For the text-containing cell, return its midpoint in (X, Y) coordinate format. 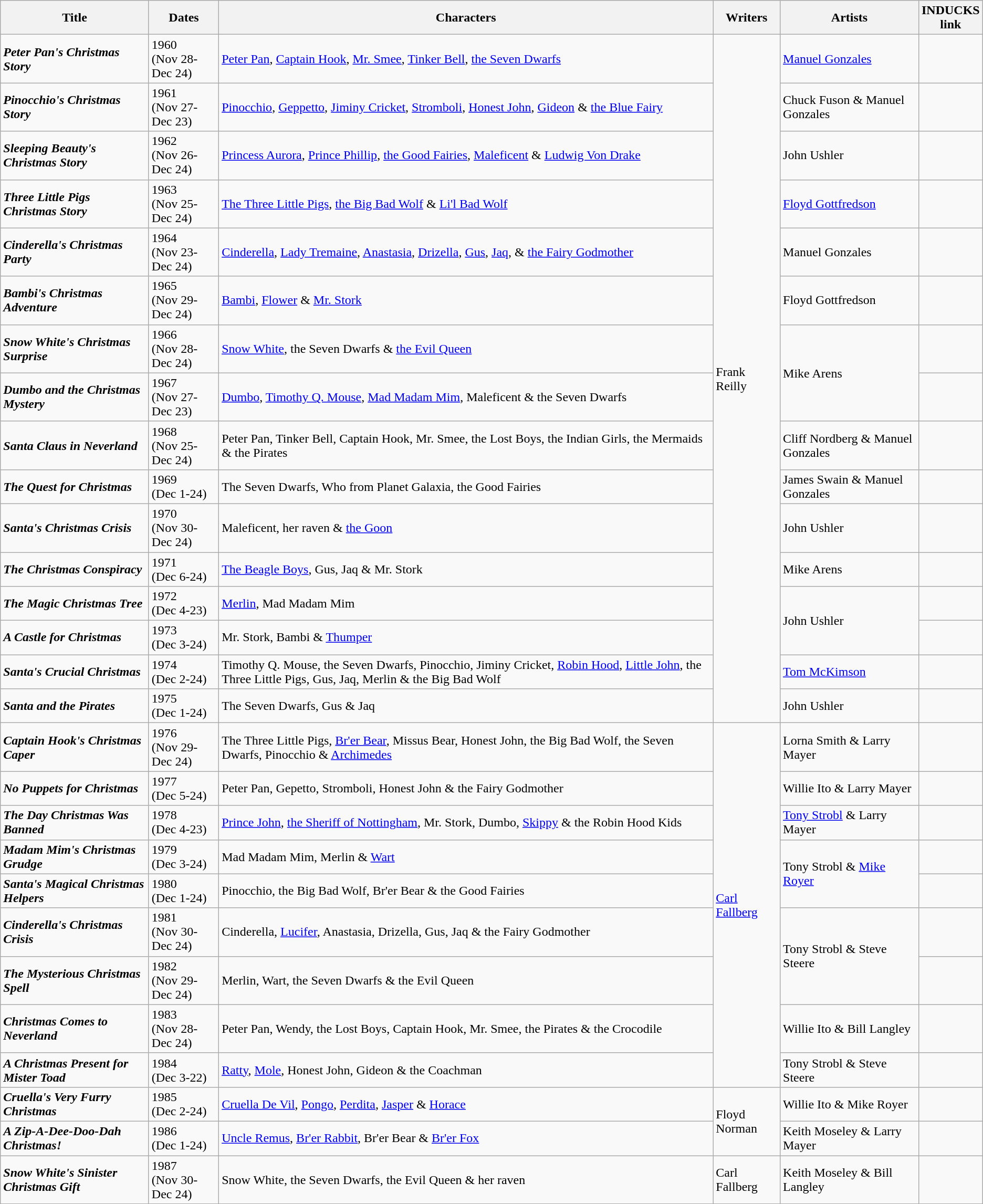
Santa's Christmas Crisis (75, 528)
Pinocchio's Christmas Story (75, 107)
1978(Dec 4-23) (184, 822)
Santa's Crucial Christmas (75, 672)
Ratty, Mole, Honest John, Gideon & the Coachman (466, 1070)
1976(Nov 29-Dec 24) (184, 747)
The Three Little Pigs, Br'er Bear, Missus Bear, Honest John, the Big Bad Wolf, the Seven Dwarfs, Pinocchio & Archimedes (466, 747)
Snow White's Christmas Surprise (75, 349)
Merlin, Mad Madam Mim (466, 604)
Snow White, the Seven Dwarfs & the Evil Queen (466, 349)
Dumbo, Timothy Q. Mouse, Mad Madam Mim, Maleficent & the Seven Dwarfs (466, 397)
1983(Nov 28-Dec 24) (184, 1029)
Christmas Comes to Neverland (75, 1029)
Mad Madam Mim, Merlin & Wart (466, 857)
The Beagle Boys, Gus, Jaq & Mr. Stork (466, 569)
A Christmas Present for Mister Toad (75, 1070)
1984(Dec 3-22) (184, 1070)
1975(Dec 1-24) (184, 706)
Santa and the Pirates (75, 706)
The Day Christmas Was Banned (75, 822)
Keith Moseley & Larry Mayer (850, 1138)
1986(Dec 1-24) (184, 1138)
The Christmas Conspiracy (75, 569)
Santa's Magical Christmas Helpers (75, 891)
The Seven Dwarfs, Who from Planet Galaxia, the Good Fairies (466, 486)
Cruella De Vil, Pongo, Perdita, Jasper & Horace (466, 1104)
Timothy Q. Mouse, the Seven Dwarfs, Pinocchio, Jiminy Cricket, Robin Hood, Little John, the Three Little Pigs, Gus, Jaq, Merlin & the Big Bad Wolf (466, 672)
Cinderella's Christmas Crisis (75, 932)
1971(Dec 6-24) (184, 569)
Cinderella's Christmas Party (75, 252)
1985(Dec 2-24) (184, 1104)
Santa Claus in Neverland (75, 445)
1977(Dec 5-24) (184, 789)
1966(Nov 28-Dec 24) (184, 349)
Characters (466, 18)
1981(Nov 30-Dec 24) (184, 932)
Snow White's Sinister Christmas Gift (75, 1179)
1979(Dec 3-24) (184, 857)
Three Little Pigs Christmas Story (75, 204)
Willie Ito & Bill Langley (850, 1029)
The Three Little Pigs, the Big Bad Wolf & Li'l Bad Wolf (466, 204)
INDUCKSlink (950, 18)
Cruella's Very Furry Christmas (75, 1104)
Peter Pan's Christmas Story (75, 59)
1987(Nov 30-Dec 24) (184, 1179)
Uncle Remus, Br'er Rabbit, Br'er Bear & Br'er Fox (466, 1138)
1967(Nov 27-Dec 23) (184, 397)
Peter Pan, Captain Hook, Mr. Smee, Tinker Bell, the Seven Dwarfs (466, 59)
Chuck Fuson & Manuel Gonzales (850, 107)
1963(Nov 25-Dec 24) (184, 204)
1962(Nov 26-Dec 24) (184, 155)
Pinocchio, the Big Bad Wolf, Br'er Bear & the Good Fairies (466, 891)
1982(Nov 29-Dec 24) (184, 980)
Mr. Stork, Bambi & Thumper (466, 637)
Tony Strobl & Larry Mayer (850, 822)
Dumbo and the Christmas Mystery (75, 397)
Maleficent, her raven & the Goon (466, 528)
Willie Ito & Mike Royer (850, 1104)
Princess Aurora, Prince Phillip, the Good Fairies, Maleficent & Ludwig Von Drake (466, 155)
Madam Mim's Christmas Grudge (75, 857)
Title (75, 18)
Keith Moseley & Bill Langley (850, 1179)
No Puppets for Christmas (75, 789)
Willie Ito & Larry Mayer (850, 789)
1969(Dec 1-24) (184, 486)
Captain Hook's Christmas Caper (75, 747)
1973(Dec 3-24) (184, 637)
Writers (747, 18)
1960(Nov 28-Dec 24) (184, 59)
Frank Reilly (747, 379)
A Zip-A-Dee-Doo-Dah Christmas! (75, 1138)
Peter Pan, Tinker Bell, Captain Hook, Mr. Smee, the Lost Boys, the Indian Girls, the Mermaids & the Pirates (466, 445)
1972(Dec 4-23) (184, 604)
1965(Nov 29-Dec 24) (184, 300)
1968(Nov 25-Dec 24) (184, 445)
Bambi, Flower & Mr. Stork (466, 300)
Snow White, the Seven Dwarfs, the Evil Queen & her raven (466, 1179)
Pinocchio, Geppetto, Jiminy Cricket, Stromboli, Honest John, Gideon & the Blue Fairy (466, 107)
1961(Nov 27-Dec 23) (184, 107)
1970(Nov 30-Dec 24) (184, 528)
Dates (184, 18)
James Swain & Manuel Gonzales (850, 486)
Merlin, Wart, the Seven Dwarfs & the Evil Queen (466, 980)
The Mysterious Christmas Spell (75, 980)
1980(Dec 1-24) (184, 891)
Tony Strobl & Mike Royer (850, 874)
Lorna Smith & Larry Mayer (850, 747)
Prince John, the Sheriff of Nottingham, Mr. Stork, Dumbo, Skippy & the Robin Hood Kids (466, 822)
Sleeping Beauty's Christmas Story (75, 155)
Cliff Nordberg & Manuel Gonzales (850, 445)
The Seven Dwarfs, Gus & Jaq (466, 706)
Tom McKimson (850, 672)
Peter Pan, Wendy, the Lost Boys, Captain Hook, Mr. Smee, the Pirates & the Crocodile (466, 1029)
1964(Nov 23-Dec 24) (184, 252)
Bambi's Christmas Adventure (75, 300)
A Castle for Christmas (75, 637)
Peter Pan, Gepetto, Stromboli, Honest John & the Fairy Godmother (466, 789)
The Magic Christmas Tree (75, 604)
The Quest for Christmas (75, 486)
Cinderella, Lady Tremaine, Anastasia, Drizella, Gus, Jaq, & the Fairy Godmother (466, 252)
Cinderella, Lucifer, Anastasia, Drizella, Gus, Jaq & the Fairy Godmother (466, 932)
Floyd Norman (747, 1121)
Artists (850, 18)
1974(Dec 2-24) (184, 672)
